Detect which cell encompasses the target text, then output its [x, y] center coordinate. 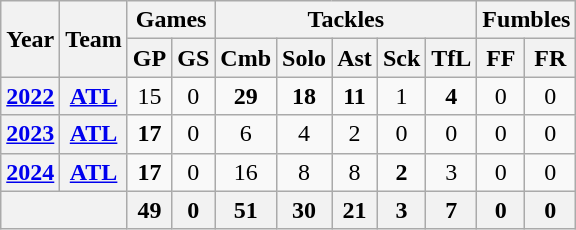
7 [452, 210]
11 [355, 96]
Solo [304, 58]
18 [304, 96]
1 [401, 96]
Year [30, 39]
Games [170, 20]
2022 [30, 96]
Sck [401, 58]
FR [550, 58]
Cmb [246, 58]
6 [246, 134]
FF [501, 58]
2024 [30, 172]
Fumbles [526, 20]
Ast [355, 58]
TfL [452, 58]
16 [246, 172]
GP [149, 58]
49 [149, 210]
30 [304, 210]
Team [94, 39]
GS [194, 58]
29 [246, 96]
Tackles [346, 20]
21 [355, 210]
2023 [30, 134]
51 [246, 210]
15 [149, 96]
